Determine the (X, Y) coordinate at the center of the cell enclosing the given text.  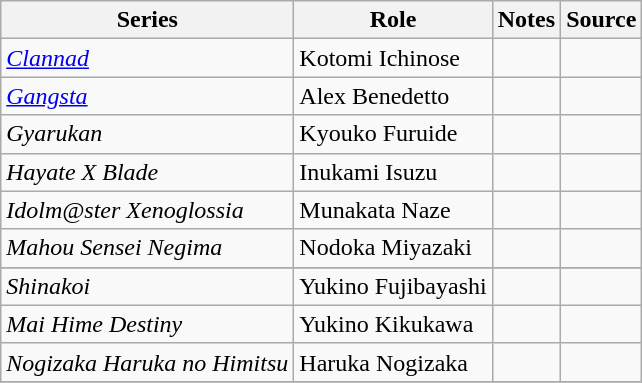
Hayate X Blade (148, 172)
Yukino Fujibayashi (393, 286)
Shinakoi (148, 286)
Alex Benedetto (393, 96)
Yukino Kikukawa (393, 324)
Role (393, 20)
Source (602, 20)
Mai Hime Destiny (148, 324)
Mahou Sensei Negima (148, 248)
Clannad (148, 58)
Gangsta (148, 96)
Munakata Naze (393, 210)
Idolm@ster Xenoglossia (148, 210)
Gyarukan (148, 134)
Kyouko Furuide (393, 134)
Inukami Isuzu (393, 172)
Series (148, 20)
Nodoka Miyazaki (393, 248)
Kotomi Ichinose (393, 58)
Nogizaka Haruka no Himitsu (148, 362)
Haruka Nogizaka (393, 362)
Notes (526, 20)
